From the cell containing the given text, extract its center point as [X, Y] coordinate. 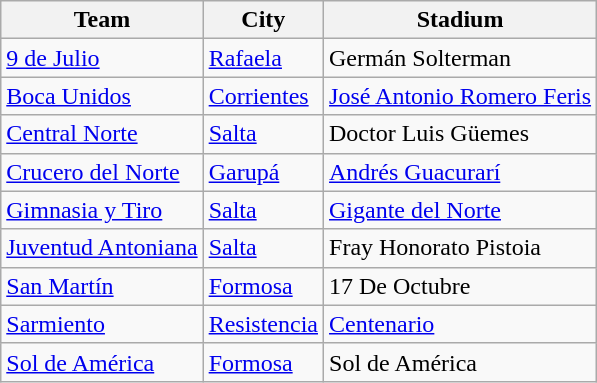
Corrientes [263, 96]
Crucero del Norte [102, 172]
José Antonio Romero Feris [460, 96]
Gimnasia y Tiro [102, 210]
City [263, 20]
Stadium [460, 20]
17 De Octubre [460, 286]
Centenario [460, 324]
San Martín [102, 286]
Garupá [263, 172]
Juventud Antoniana [102, 248]
Fray Honorato Pistoia [460, 248]
Resistencia [263, 324]
Rafaela [263, 58]
Germán Solterman [460, 58]
Team [102, 20]
9 de Julio [102, 58]
Doctor Luis Güemes [460, 134]
Central Norte [102, 134]
Andrés Guacurarí [460, 172]
Gigante del Norte [460, 210]
Boca Unidos [102, 96]
Sarmiento [102, 324]
